Scan for the cell matching the given text and deliver its [x, y] coordinate at center. 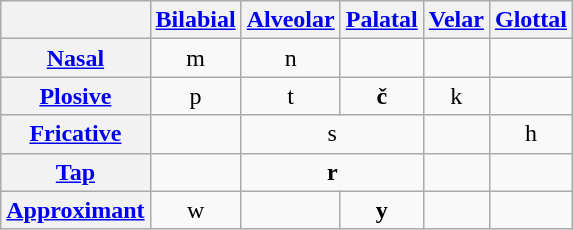
Palatal [382, 20]
m [196, 58]
y [382, 210]
Alveolar [290, 20]
w [196, 210]
Bilabial [196, 20]
Approximant [76, 210]
n [290, 58]
Nasal [76, 58]
s [332, 134]
č [382, 96]
Tap [76, 172]
Velar [456, 20]
Glottal [530, 20]
t [290, 96]
Fricative [76, 134]
Plosive [76, 96]
p [196, 96]
r [332, 172]
k [456, 96]
h [530, 134]
